Provide the (X, Y) coordinate of the cell's center where the given text is located.  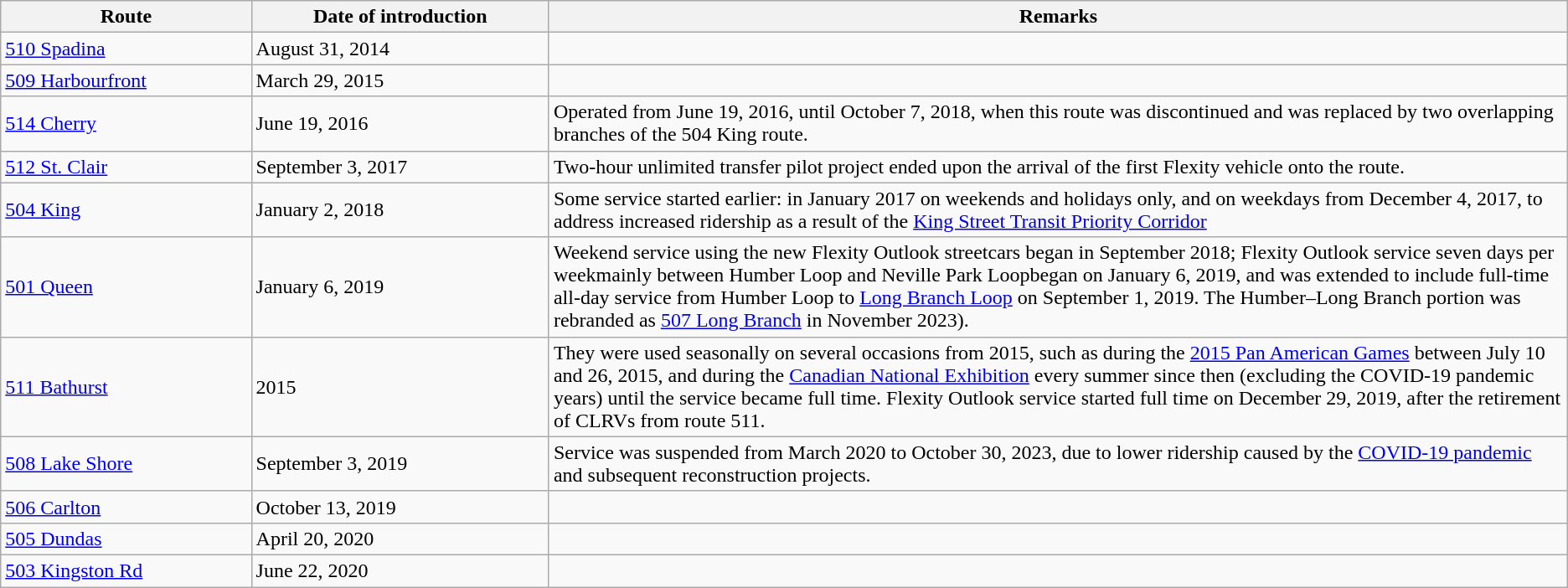
512 St. Clair (126, 167)
September 3, 2017 (400, 167)
October 13, 2019 (400, 507)
506 Carlton (126, 507)
511 Bathurst (126, 387)
June 22, 2020 (400, 570)
September 3, 2019 (400, 464)
June 19, 2016 (400, 124)
Two-hour unlimited transfer pilot project ended upon the arrival of the first Flexity vehicle onto the route. (1058, 167)
509 Harbourfront (126, 80)
Date of introduction (400, 17)
Route (126, 17)
April 20, 2020 (400, 539)
March 29, 2015 (400, 80)
514 Cherry (126, 124)
2015 (400, 387)
Remarks (1058, 17)
503 Kingston Rd (126, 570)
504 King (126, 209)
501 Queen (126, 286)
January 6, 2019 (400, 286)
August 31, 2014 (400, 49)
510 Spadina (126, 49)
January 2, 2018 (400, 209)
508 Lake Shore (126, 464)
505 Dundas (126, 539)
